Find where the given text appears and provide that cell's center as (X, Y) coordinate. 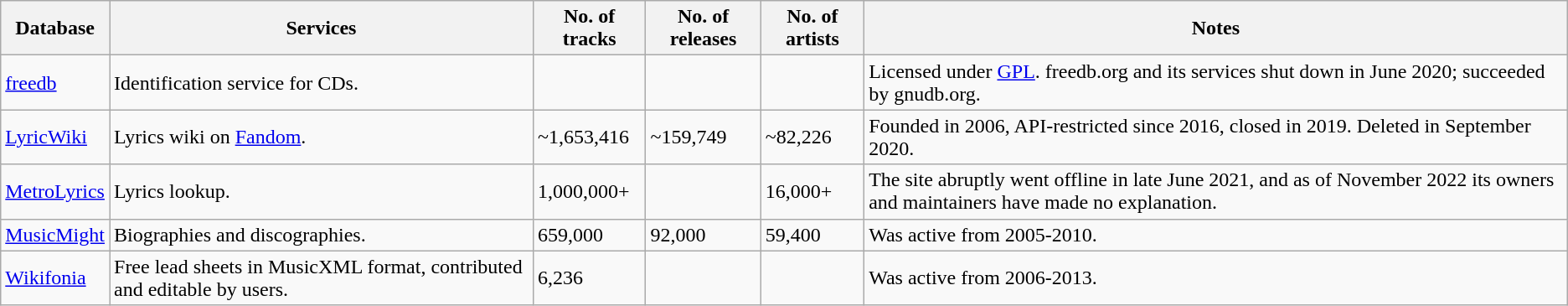
16,000+ (812, 191)
1,000,000+ (589, 191)
No. of tracks (589, 29)
Notes (1216, 29)
Was active from 2006-2013. (1216, 278)
Wikifonia (55, 278)
Licensed under GPL. freedb.org and its services shut down in June 2020; succeeded by gnudb.org. (1216, 82)
LyricWiki (55, 137)
6,236 (589, 278)
MusicMight (55, 235)
Free lead sheets in MusicXML format, contributed and editable by users. (321, 278)
Database (55, 29)
Lyrics wiki on Fandom. (321, 137)
Identification service for CDs. (321, 82)
No. of artists (812, 29)
659,000 (589, 235)
Was active from 2005-2010. (1216, 235)
Founded in 2006, API-restricted since 2016, closed in 2019. Deleted in September 2020. (1216, 137)
The site abruptly went offline in late June 2021, and as of November 2022 its owners and maintainers have made no explanation. (1216, 191)
MetroLyrics (55, 191)
freedb (55, 82)
~1,653,416 (589, 137)
59,400 (812, 235)
92,000 (704, 235)
No. of releases (704, 29)
Lyrics lookup. (321, 191)
~82,226 (812, 137)
Biographies and discographies. (321, 235)
~159,749 (704, 137)
Services (321, 29)
